Find where the given text appears and provide that cell's center as (x, y) coordinate. 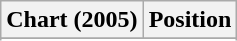
Chart (2005) (72, 20)
Position (190, 20)
